Identify which cell holds the provided text, then report its (X, Y) central coordinate. 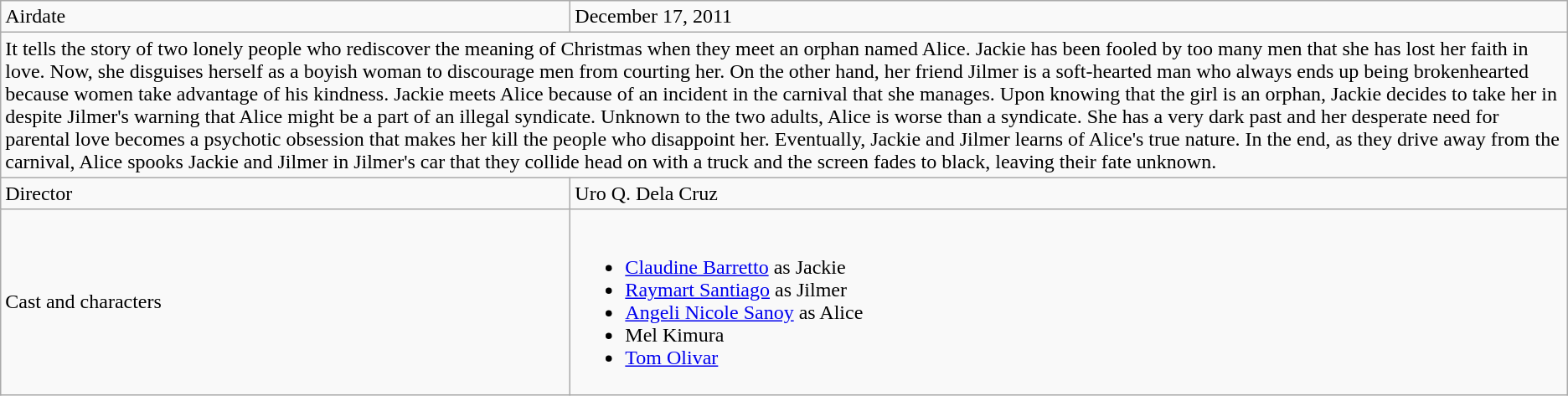
Uro Q. Dela Cruz (1069, 193)
Director (286, 193)
December 17, 2011 (1069, 17)
Airdate (286, 17)
Claudine Barretto as JackieRaymart Santiago as JilmerAngeli Nicole Sanoy as AliceMel KimuraTom Olivar (1069, 301)
Cast and characters (286, 301)
